Locate the cell with the specified text and output its (X, Y) center coordinate. 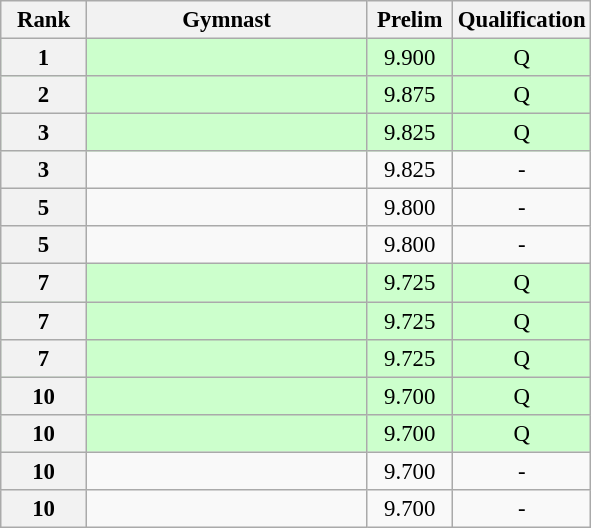
Prelim (410, 20)
Rank (44, 20)
Qualification (522, 20)
9.875 (410, 95)
9.900 (410, 58)
1 (44, 58)
2 (44, 95)
Gymnast (226, 20)
